Determine the [x, y] coordinate at the center of the cell enclosing the given text.  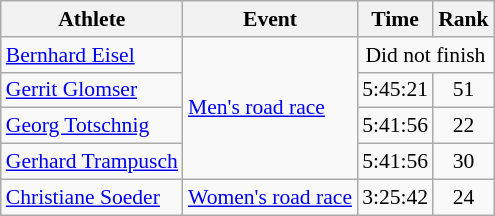
30 [464, 162]
Time [395, 19]
Men's road race [270, 108]
Bernhard Eisel [92, 55]
Women's road race [270, 197]
3:25:42 [395, 197]
Event [270, 19]
Athlete [92, 19]
Georg Totschnig [92, 126]
Christiane Soeder [92, 197]
Rank [464, 19]
Gerhard Trampusch [92, 162]
24 [464, 197]
5:45:21 [395, 90]
51 [464, 90]
Did not finish [426, 55]
22 [464, 126]
Gerrit Glomser [92, 90]
